Return the [x, y] coordinate for the center point of the cell that contains the specified text.  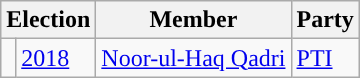
Party [325, 20]
2018 [56, 58]
Noor-ul-Haq Qadri [194, 58]
PTI [325, 58]
Member [194, 20]
Election [48, 20]
